Determine the (X, Y) coordinate at the center of the cell enclosing the given text.  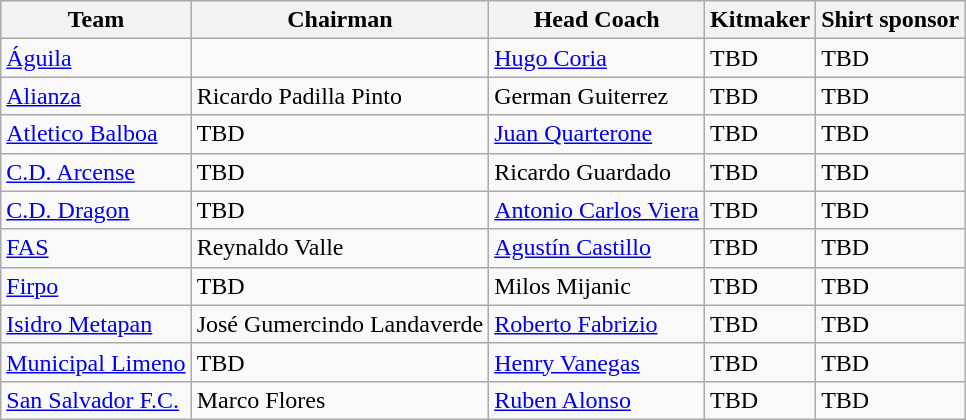
Ricardo Padilla Pinto (340, 96)
FAS (96, 248)
Alianza (96, 96)
C.D. Arcense (96, 172)
José Gumercindo Landaverde (340, 324)
German Guiterrez (597, 96)
Head Coach (597, 20)
Chairman (340, 20)
Municipal Limeno (96, 362)
Henry Vanegas (597, 362)
Reynaldo Valle (340, 248)
Marco Flores (340, 400)
Firpo (96, 286)
Ruben Alonso (597, 400)
Hugo Coria (597, 58)
Antonio Carlos Viera (597, 210)
Isidro Metapan (96, 324)
Kitmaker (760, 20)
Ricardo Guardado (597, 172)
Milos Mijanic (597, 286)
Agustín Castillo (597, 248)
Roberto Fabrizio (597, 324)
Team (96, 20)
Juan Quarterone (597, 134)
Águila (96, 58)
Shirt sponsor (890, 20)
San Salvador F.C. (96, 400)
C.D. Dragon (96, 210)
Atletico Balboa (96, 134)
